Provide the [X, Y] coordinate of the cell's center where the given text is located.  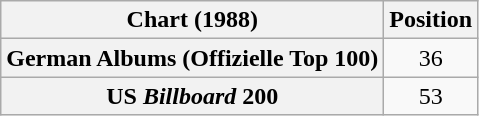
US Billboard 200 [192, 96]
Chart (1988) [192, 20]
53 [431, 96]
36 [431, 58]
German Albums (Offizielle Top 100) [192, 58]
Position [431, 20]
